Return (x, y) of the center of cell containing provided text 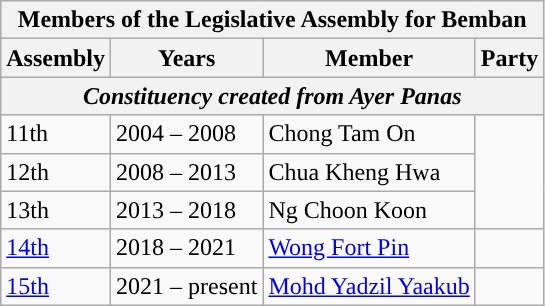
2021 – present (186, 286)
15th (56, 286)
2013 – 2018 (186, 210)
12th (56, 172)
Ng Choon Koon (369, 210)
Member (369, 58)
Years (186, 58)
Constituency created from Ayer Panas (272, 96)
Assembly (56, 58)
11th (56, 134)
13th (56, 210)
Party (509, 58)
Wong Fort Pin (369, 248)
Chong Tam On (369, 134)
2008 – 2013 (186, 172)
Chua Kheng Hwa (369, 172)
2004 – 2008 (186, 134)
14th (56, 248)
Mohd Yadzil Yaakub (369, 286)
2018 – 2021 (186, 248)
Members of the Legislative Assembly for Bemban (272, 20)
